Find where the given text appears and provide that cell's center as (x, y) coordinate. 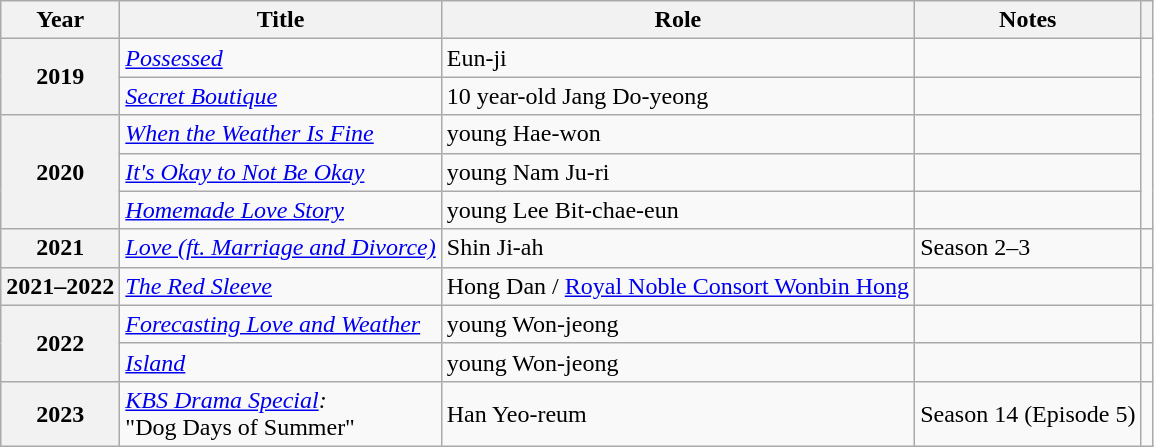
The Red Sleeve (280, 286)
2023 (60, 414)
Season 14 (Episode 5) (1028, 414)
Homemade Love Story (280, 210)
Forecasting Love and Weather (280, 324)
Year (60, 20)
young Hae-won (678, 134)
2022 (60, 343)
2019 (60, 77)
Notes (1028, 20)
Possessed (280, 58)
young Nam Ju-ri (678, 172)
Island (280, 362)
Eun-ji (678, 58)
It's Okay to Not Be Okay (280, 172)
Title (280, 20)
Shin Ji-ah (678, 248)
Role (678, 20)
When the Weather Is Fine (280, 134)
Secret Boutique (280, 96)
2020 (60, 172)
2021 (60, 248)
Love (ft. Marriage and Divorce) (280, 248)
Season 2–3 (1028, 248)
KBS Drama Special:"Dog Days of Summer" (280, 414)
young Lee Bit-chae-eun (678, 210)
Han Yeo-reum (678, 414)
10 year-old Jang Do-yeong (678, 96)
Hong Dan / Royal Noble Consort Wonbin Hong (678, 286)
2021–2022 (60, 286)
